Determine the [x, y] coordinate at the center of the cell enclosing the given text.  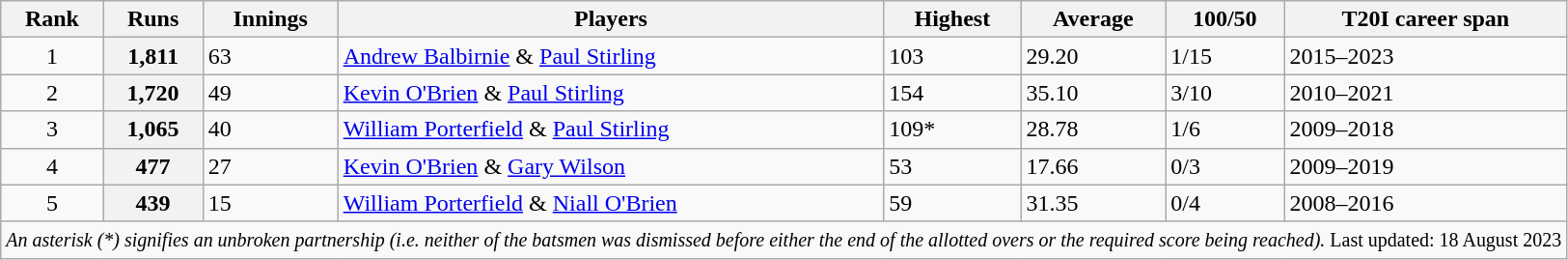
1 [52, 56]
Runs [152, 19]
T20I career span [1426, 19]
28.78 [1093, 130]
Kevin O'Brien & Paul Stirling [611, 93]
William Porterfield & Paul Stirling [611, 130]
Innings [270, 19]
29.20 [1093, 56]
59 [952, 203]
0/4 [1225, 203]
40 [270, 130]
1,065 [152, 130]
27 [270, 166]
63 [270, 56]
1/6 [1225, 130]
Average [1093, 19]
4 [52, 166]
1,720 [152, 93]
3 [52, 130]
100/50 [1225, 19]
2 [52, 93]
103 [952, 56]
Highest [952, 19]
17.66 [1093, 166]
5 [52, 203]
2009–2018 [1426, 130]
53 [952, 166]
49 [270, 93]
109* [952, 130]
154 [952, 93]
0/3 [1225, 166]
Players [611, 19]
2008–2016 [1426, 203]
15 [270, 203]
1,811 [152, 56]
1/15 [1225, 56]
Kevin O'Brien & Gary Wilson [611, 166]
477 [152, 166]
439 [152, 203]
2015–2023 [1426, 56]
William Porterfield & Niall O'Brien [611, 203]
3/10 [1225, 93]
2009–2019 [1426, 166]
Rank [52, 19]
35.10 [1093, 93]
2010–2021 [1426, 93]
31.35 [1093, 203]
Andrew Balbirnie & Paul Stirling [611, 56]
